Return the [X, Y] coordinate for the center point of the cell that contains the specified text.  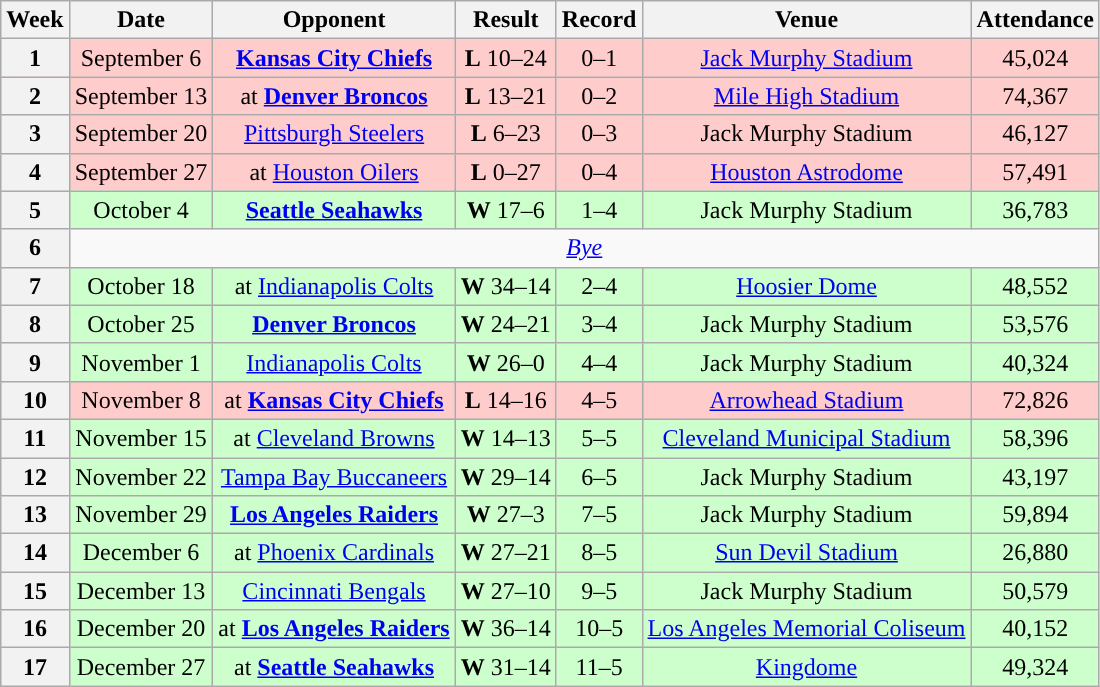
57,491 [1035, 172]
at Indianapolis Colts [334, 286]
L 10–24 [506, 58]
Record [599, 20]
December 6 [141, 553]
L 13–21 [506, 96]
W 36–14 [506, 629]
Sun Devil Stadium [806, 553]
2 [35, 96]
9–5 [599, 591]
Tampa Bay Buccaneers [334, 477]
1–4 [599, 210]
5 [35, 210]
November 29 [141, 515]
8–5 [599, 553]
October 4 [141, 210]
7 [35, 286]
W 34–14 [506, 286]
L 0–27 [506, 172]
W 14–13 [506, 438]
Kingdome [806, 667]
L 6–23 [506, 134]
November 15 [141, 438]
40,152 [1035, 629]
at Houston Oilers [334, 172]
0–3 [599, 134]
Los Angeles Raiders [334, 515]
W 27–21 [506, 553]
Pittsburgh Steelers [334, 134]
at Seattle Seahawks [334, 667]
Opponent [334, 20]
59,894 [1035, 515]
4 [35, 172]
Mile High Stadium [806, 96]
10 [35, 400]
Cleveland Municipal Stadium [806, 438]
8 [35, 324]
Los Angeles Memorial Coliseum [806, 629]
9 [35, 362]
Bye [584, 248]
Arrowhead Stadium [806, 400]
November 8 [141, 400]
6–5 [599, 477]
10–5 [599, 629]
0–4 [599, 172]
58,396 [1035, 438]
September 13 [141, 96]
September 27 [141, 172]
14 [35, 553]
W 26–0 [506, 362]
December 20 [141, 629]
2–4 [599, 286]
December 13 [141, 591]
Date [141, 20]
11–5 [599, 667]
53,576 [1035, 324]
at Cleveland Browns [334, 438]
November 1 [141, 362]
0–1 [599, 58]
October 25 [141, 324]
26,880 [1035, 553]
at Phoenix Cardinals [334, 553]
5–5 [599, 438]
4–5 [599, 400]
45,024 [1035, 58]
W 27–10 [506, 591]
Result [506, 20]
W 27–3 [506, 515]
49,324 [1035, 667]
at Kansas City Chiefs [334, 400]
Seattle Seahawks [334, 210]
12 [35, 477]
7–5 [599, 515]
46,127 [1035, 134]
November 22 [141, 477]
43,197 [1035, 477]
W 29–14 [506, 477]
W 17–6 [506, 210]
W 24–21 [506, 324]
Indianapolis Colts [334, 362]
W 31–14 [506, 667]
Venue [806, 20]
at Los Angeles Raiders [334, 629]
1 [35, 58]
0–2 [599, 96]
3–4 [599, 324]
16 [35, 629]
Kansas City Chiefs [334, 58]
L 14–16 [506, 400]
at Denver Broncos [334, 96]
Hoosier Dome [806, 286]
Attendance [1035, 20]
6 [35, 248]
13 [35, 515]
October 18 [141, 286]
74,367 [1035, 96]
17 [35, 667]
Houston Astrodome [806, 172]
Week [35, 20]
50,579 [1035, 591]
72,826 [1035, 400]
15 [35, 591]
36,783 [1035, 210]
December 27 [141, 667]
September 20 [141, 134]
Denver Broncos [334, 324]
September 6 [141, 58]
3 [35, 134]
4–4 [599, 362]
40,324 [1035, 362]
Cincinnati Bengals [334, 591]
11 [35, 438]
48,552 [1035, 286]
